Locate the cell with the specified text and output its [X, Y] center coordinate. 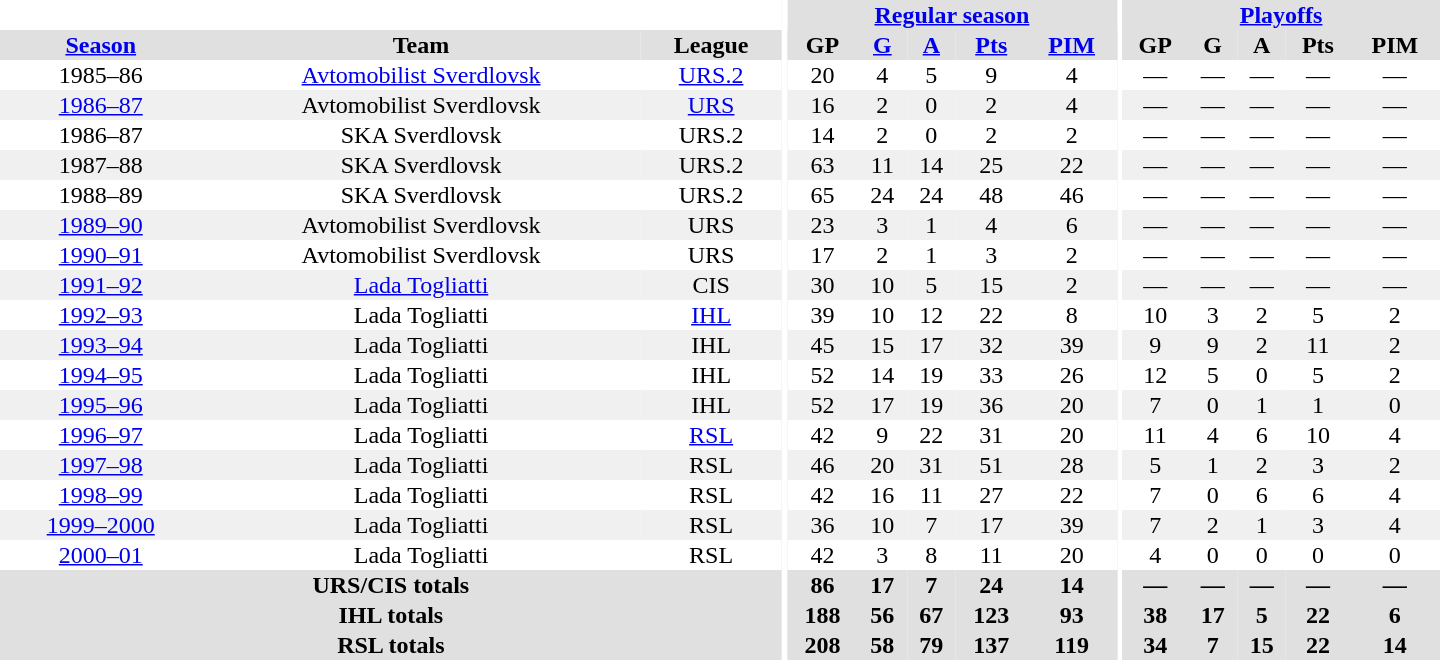
1989–90 [100, 225]
Team [420, 45]
1991–92 [100, 285]
28 [1072, 465]
1998–99 [100, 495]
51 [992, 465]
1990–91 [100, 255]
League [712, 45]
Regular season [952, 15]
32 [992, 345]
IHL totals [391, 615]
208 [822, 645]
188 [822, 615]
23 [822, 225]
79 [932, 645]
1985–86 [100, 75]
33 [992, 375]
63 [822, 165]
30 [822, 285]
58 [882, 645]
Playoffs [1281, 15]
1997–98 [100, 465]
1993–94 [100, 345]
25 [992, 165]
48 [992, 195]
56 [882, 615]
27 [992, 495]
137 [992, 645]
65 [822, 195]
1988–89 [100, 195]
1994–95 [100, 375]
34 [1155, 645]
RSL totals [391, 645]
1992–93 [100, 315]
Season [100, 45]
2000–01 [100, 555]
1996–97 [100, 435]
1987–88 [100, 165]
93 [1072, 615]
38 [1155, 615]
86 [822, 585]
1999–2000 [100, 525]
123 [992, 615]
26 [1072, 375]
119 [1072, 645]
URS/CIS totals [391, 585]
1995–96 [100, 405]
67 [932, 615]
CIS [712, 285]
45 [822, 345]
